Output the (x, y) coordinate of the center of the cell containing the given text.  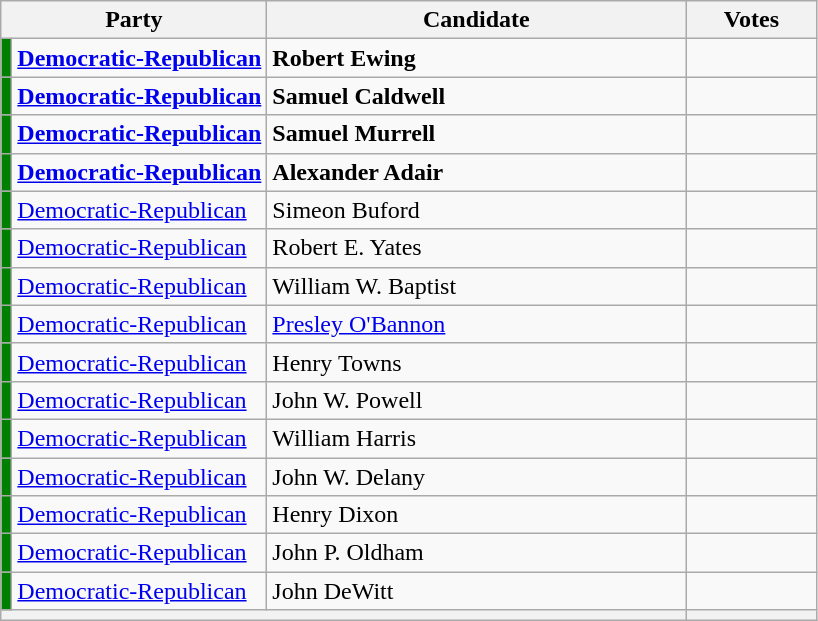
John DeWitt (476, 591)
Samuel Murrell (476, 134)
Simeon Buford (476, 210)
Votes (752, 20)
Candidate (476, 20)
William W. Baptist (476, 286)
Henry Towns (476, 362)
John W. Powell (476, 400)
William Harris (476, 438)
John P. Oldham (476, 553)
Henry Dixon (476, 515)
Samuel Caldwell (476, 96)
Alexander Adair (476, 172)
John W. Delany (476, 477)
Presley O'Bannon (476, 324)
Robert E. Yates (476, 248)
Party (134, 20)
Robert Ewing (476, 58)
